Provide the (x, y) coordinate of the cell's center where the given text is located.  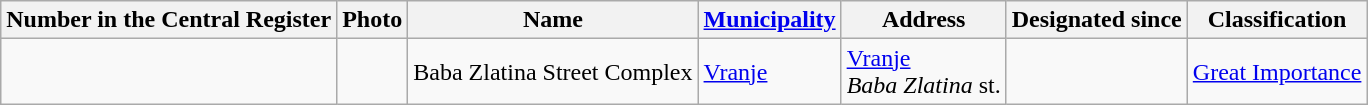
VranjeBaba Zlatina st. (924, 72)
Address (924, 20)
Municipality (770, 20)
Vranje (770, 72)
Baba Zlatina Street Complex (553, 72)
Designated since (1096, 20)
Great Importance (1277, 72)
Classification (1277, 20)
Photo (372, 20)
Number in the Central Register (169, 20)
Name (553, 20)
